For the text-containing cell, return its midpoint in (x, y) coordinate format. 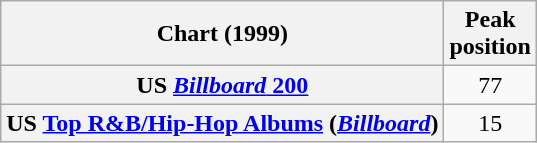
US Top R&B/Hip-Hop Albums (Billboard) (222, 123)
US Billboard 200 (222, 85)
Peakposition (490, 34)
Chart (1999) (222, 34)
77 (490, 85)
15 (490, 123)
